Provide the (X, Y) coordinate of the cell's center where the given text is located.  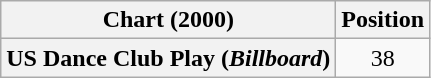
Position (383, 20)
US Dance Club Play (Billboard) (168, 58)
Chart (2000) (168, 20)
38 (383, 58)
